Find where the given text appears and provide that cell's center as (X, Y) coordinate. 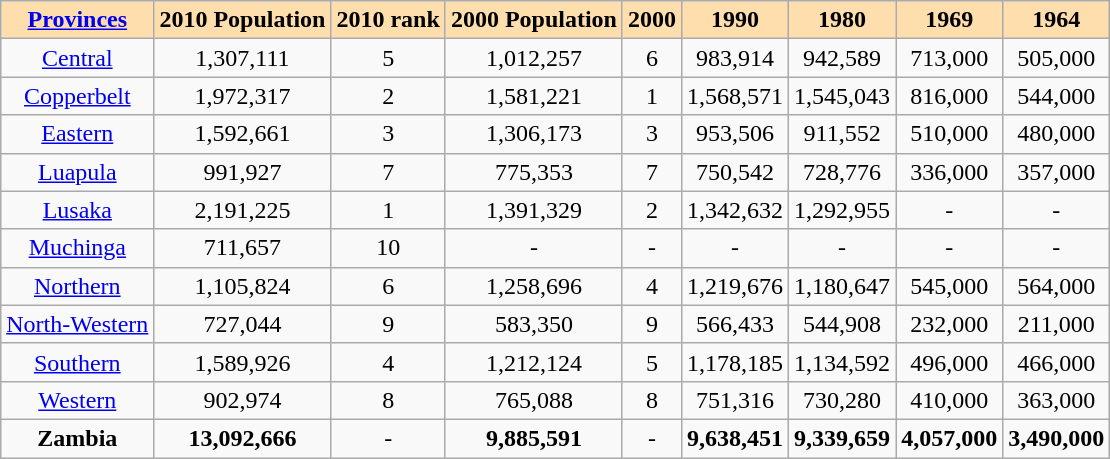
566,433 (736, 324)
2010 rank (388, 20)
1,105,824 (242, 286)
1,589,926 (242, 362)
1,581,221 (534, 96)
9,638,451 (736, 438)
Copperbelt (78, 96)
496,000 (950, 362)
Luapula (78, 172)
728,776 (842, 172)
1,972,317 (242, 96)
3,490,000 (1056, 438)
942,589 (842, 58)
1,219,676 (736, 286)
363,000 (1056, 400)
Zambia (78, 438)
1,545,043 (842, 96)
544,908 (842, 324)
1,012,257 (534, 58)
902,974 (242, 400)
775,353 (534, 172)
1,342,632 (736, 210)
Central (78, 58)
466,000 (1056, 362)
13,092,666 (242, 438)
545,000 (950, 286)
1,292,955 (842, 210)
North-Western (78, 324)
1,592,661 (242, 134)
336,000 (950, 172)
2000 Population (534, 20)
1964 (1056, 20)
Eastern (78, 134)
911,552 (842, 134)
2000 (652, 20)
727,044 (242, 324)
1969 (950, 20)
9,885,591 (534, 438)
2,191,225 (242, 210)
711,657 (242, 248)
Muchinga (78, 248)
9,339,659 (842, 438)
410,000 (950, 400)
983,914 (736, 58)
564,000 (1056, 286)
1,212,124 (534, 362)
751,316 (736, 400)
544,000 (1056, 96)
1,180,647 (842, 286)
357,000 (1056, 172)
Western (78, 400)
1,307,111 (242, 58)
730,280 (842, 400)
583,350 (534, 324)
Lusaka (78, 210)
1990 (736, 20)
991,927 (242, 172)
765,088 (534, 400)
505,000 (1056, 58)
211,000 (1056, 324)
1,568,571 (736, 96)
750,542 (736, 172)
232,000 (950, 324)
Provinces (78, 20)
1,306,173 (534, 134)
816,000 (950, 96)
510,000 (950, 134)
1,258,696 (534, 286)
480,000 (1056, 134)
Southern (78, 362)
4,057,000 (950, 438)
713,000 (950, 58)
1,134,592 (842, 362)
1,178,185 (736, 362)
Northern (78, 286)
2010 Population (242, 20)
953,506 (736, 134)
1,391,329 (534, 210)
10 (388, 248)
1980 (842, 20)
